Detect which cell encompasses the target text, then output its [X, Y] center coordinate. 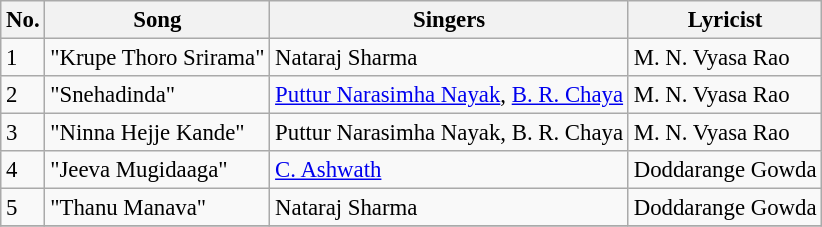
2 [23, 95]
C. Ashwath [450, 170]
Song [158, 20]
"Snehadinda" [158, 95]
"Thanu Manava" [158, 208]
4 [23, 170]
"Ninna Hejje Kande" [158, 133]
Lyricist [724, 20]
"Krupe Thoro Srirama" [158, 58]
Singers [450, 20]
5 [23, 208]
3 [23, 133]
"Jeeva Mugidaaga" [158, 170]
1 [23, 58]
No. [23, 20]
